Scan for the cell matching the given text and deliver its [x, y] coordinate at center. 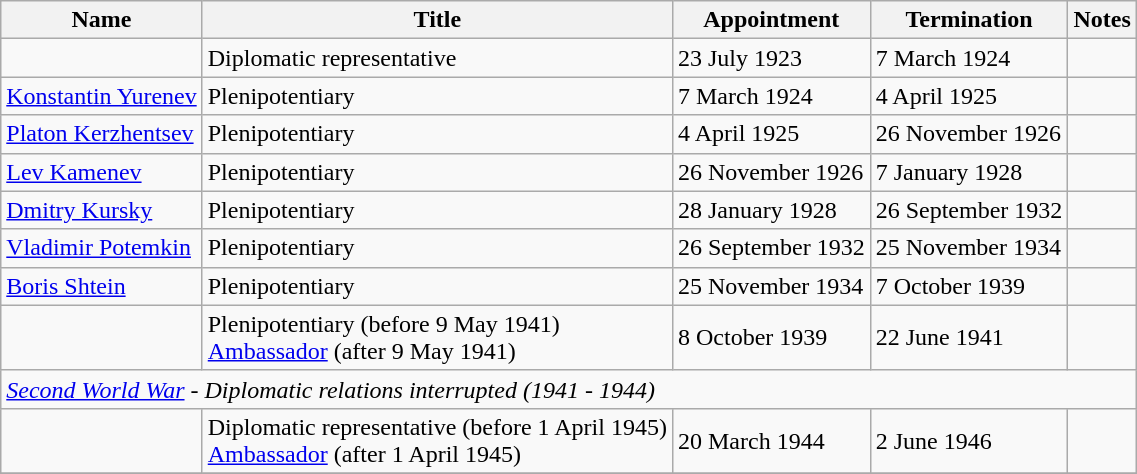
7 January 1928 [969, 172]
Termination [969, 20]
Vladimir Potemkin [102, 248]
Dmitry Kursky [102, 210]
28 January 1928 [771, 210]
Title [437, 20]
23 July 1923 [771, 58]
Appointment [771, 20]
Konstantin Yurenev [102, 96]
Name [102, 20]
Notes [1102, 20]
22 June 1941 [969, 338]
Boris Shtein [102, 286]
Diplomatic representative [437, 58]
Platon Kerzhentsev [102, 134]
Diplomatic representative (before 1 April 1945)Ambassador (after 1 April 1945) [437, 440]
8 October 1939 [771, 338]
Plenipotentiary (before 9 May 1941)Ambassador (after 9 May 1941) [437, 338]
7 October 1939 [969, 286]
2 June 1946 [969, 440]
Lev Kamenev [102, 172]
20 March 1944 [771, 440]
Second World War - Diplomatic relations interrupted (1941 - 1944) [569, 389]
